From the cell containing the given text, extract its center point as [X, Y] coordinate. 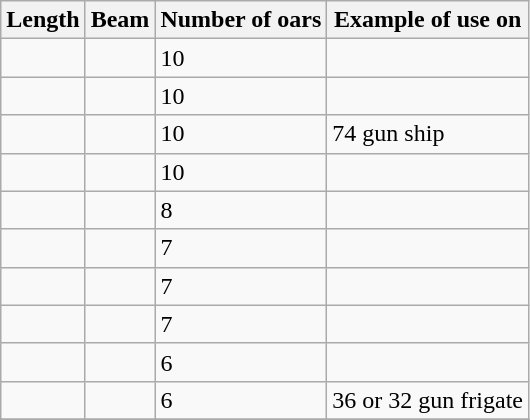
Beam [120, 20]
Number of oars [241, 20]
36 or 32 gun frigate [428, 400]
Length [43, 20]
8 [241, 210]
74 gun ship [428, 134]
Example of use on [428, 20]
